Scan for the cell matching the given text and deliver its [X, Y] coordinate at center. 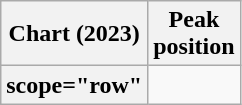
scope="row" [74, 85]
Peakposition [194, 34]
Chart (2023) [74, 34]
